Extract the [x, y] coordinate from the center of the cell holding the provided text.  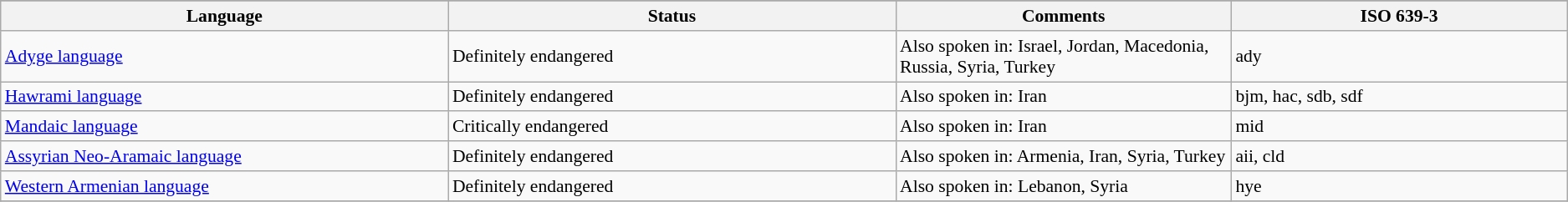
ISO 639-3 [1398, 16]
Mandaic language [224, 127]
Assyrian Neo-Aramaic language [224, 156]
Also spoken in: Lebanon, Syria [1064, 186]
hye [1398, 186]
Also spoken in: Armenia, Iran, Syria, Turkey [1064, 156]
Hawrami language [224, 97]
Adyge language [224, 57]
Western Armenian language [224, 186]
Also spoken in: Israel, Jordan, Macedonia, Russia, Syria, Turkey [1064, 57]
bjm, hac, sdb, sdf [1398, 97]
mid [1398, 127]
Comments [1064, 16]
aii, cld [1398, 156]
Critically endangered [672, 127]
ady [1398, 57]
Status [672, 16]
Language [224, 16]
